Output the [x, y] coordinate of the center of the cell containing the given text.  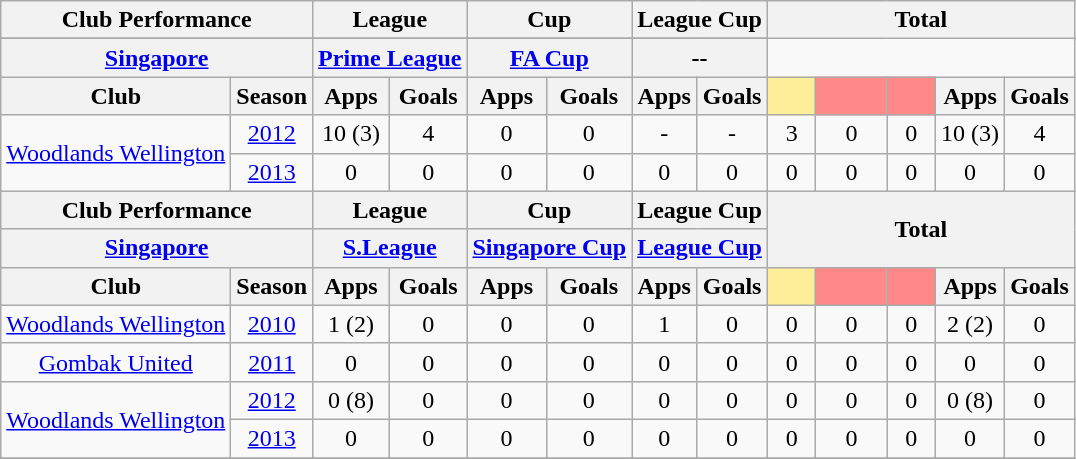
S.League [390, 248]
3 [792, 134]
1 (2) [352, 324]
FA Cup [550, 58]
Gombak United [116, 362]
Singapore Cup [550, 248]
Prime League [390, 58]
2 (2) [970, 324]
-- [700, 58]
2010 [272, 324]
2011 [272, 362]
1 [664, 324]
